Pinpoint the cell where the given text exists, returning its (X, Y) midpoint coordinate. 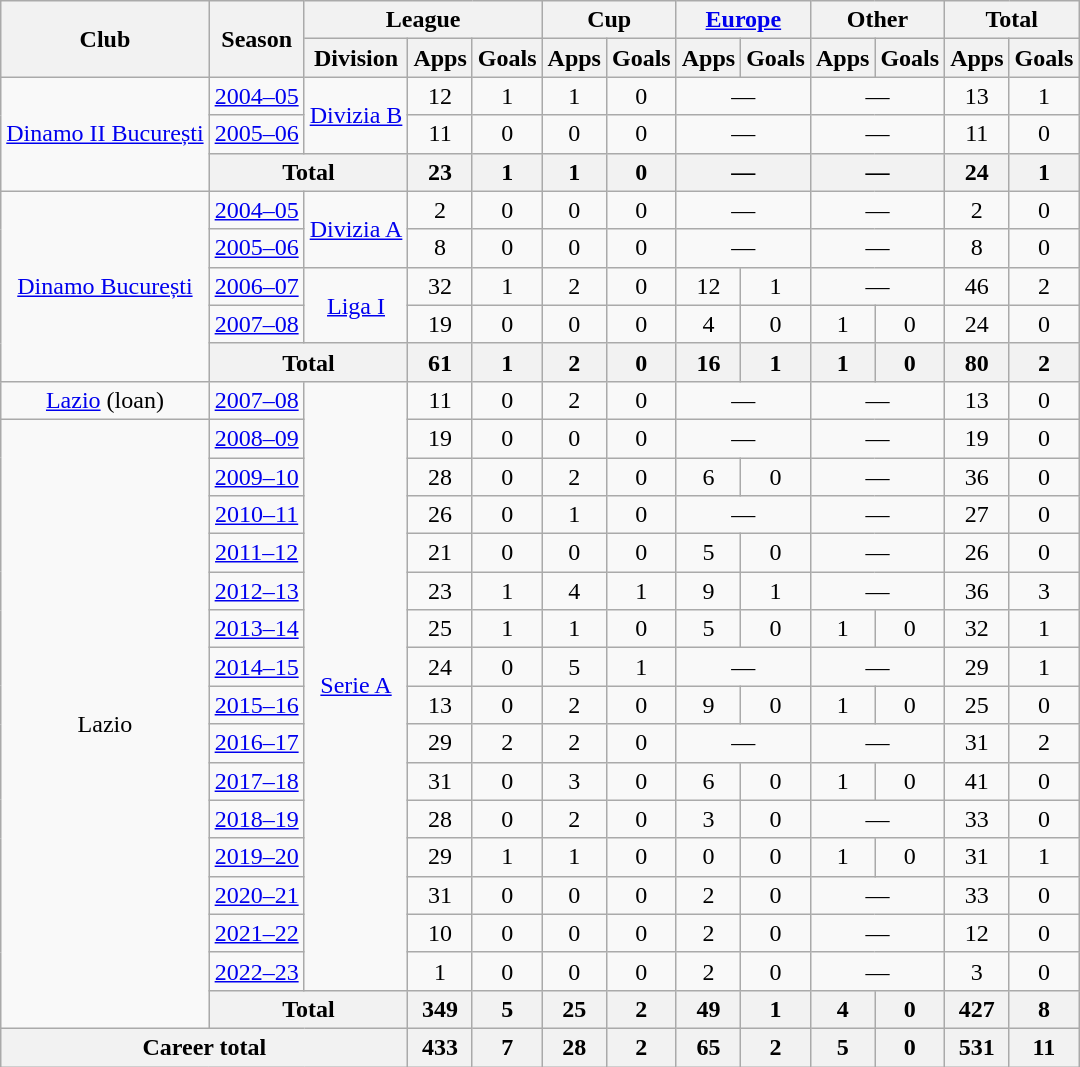
Liga I (356, 305)
Other (877, 20)
2010–11 (256, 515)
Divizia B (356, 115)
41 (977, 781)
21 (440, 553)
7 (507, 1047)
49 (708, 1009)
Serie A (356, 686)
531 (977, 1047)
2019–20 (256, 857)
2015–16 (256, 705)
Lazio (loan) (105, 400)
Dinamo II București (105, 134)
349 (440, 1009)
16 (708, 362)
10 (440, 933)
Division (356, 58)
2020–21 (256, 895)
2014–15 (256, 667)
Divizia A (356, 229)
2018–19 (256, 819)
Season (256, 39)
2012–13 (256, 591)
Cup (609, 20)
427 (977, 1009)
2021–22 (256, 933)
Career total (204, 1047)
2006–07 (256, 286)
Club (105, 39)
2008–09 (256, 438)
2011–12 (256, 553)
46 (977, 286)
Lazio (105, 724)
433 (440, 1047)
65 (708, 1047)
2009–10 (256, 477)
Europe (743, 20)
2022–23 (256, 971)
2017–18 (256, 781)
League (423, 20)
2016–17 (256, 743)
Dinamo București (105, 286)
27 (977, 515)
61 (440, 362)
80 (977, 362)
2013–14 (256, 629)
